Detect which cell encompasses the target text, then output its [X, Y] center coordinate. 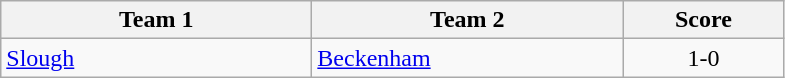
Team 1 [156, 20]
Score [704, 20]
Slough [156, 58]
1-0 [704, 58]
Beckenham [468, 58]
Team 2 [468, 20]
